For the text-containing cell, return its midpoint in (x, y) coordinate format. 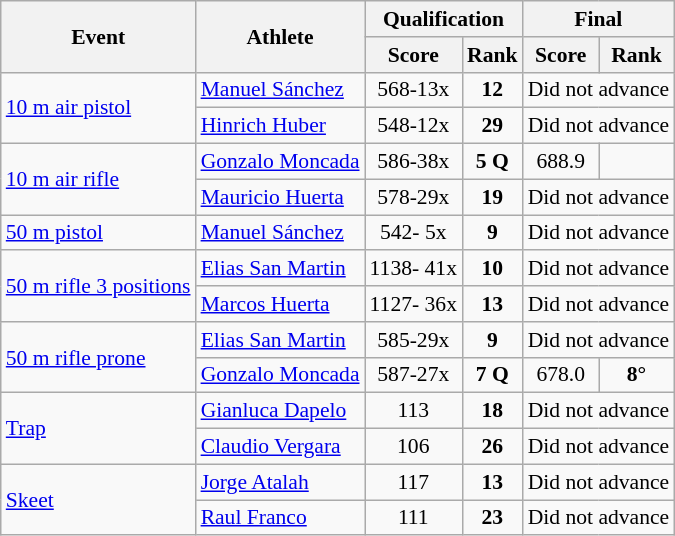
50 m rifle prone (98, 358)
50 m pistol (98, 233)
Skeet (98, 500)
Hinrich Huber (280, 126)
586-38x (414, 162)
688.9 (561, 162)
12 (492, 90)
Claudio Vergara (280, 447)
Jorge Atalah (280, 482)
1138- 41x (414, 269)
Gianluca Dapelo (280, 411)
10 m air rifle (98, 180)
568-13x (414, 90)
Athlete (280, 36)
50 m rifle 3 positions (98, 286)
542- 5x (414, 233)
117 (414, 482)
678.0 (561, 375)
7 Q (492, 375)
19 (492, 197)
1127- 36x (414, 304)
Final (599, 19)
Raul Franco (280, 518)
29 (492, 126)
8° (636, 375)
585-29x (414, 340)
10 m air pistol (98, 108)
23 (492, 518)
Marcos Huerta (280, 304)
5 Q (492, 162)
18 (492, 411)
113 (414, 411)
578-29x (414, 197)
Event (98, 36)
26 (492, 447)
Mauricio Huerta (280, 197)
548-12x (414, 126)
Trap (98, 428)
587-27x (414, 375)
10 (492, 269)
111 (414, 518)
106 (414, 447)
Qualification (444, 19)
